Pinpoint the cell where the given text exists, returning its (X, Y) midpoint coordinate. 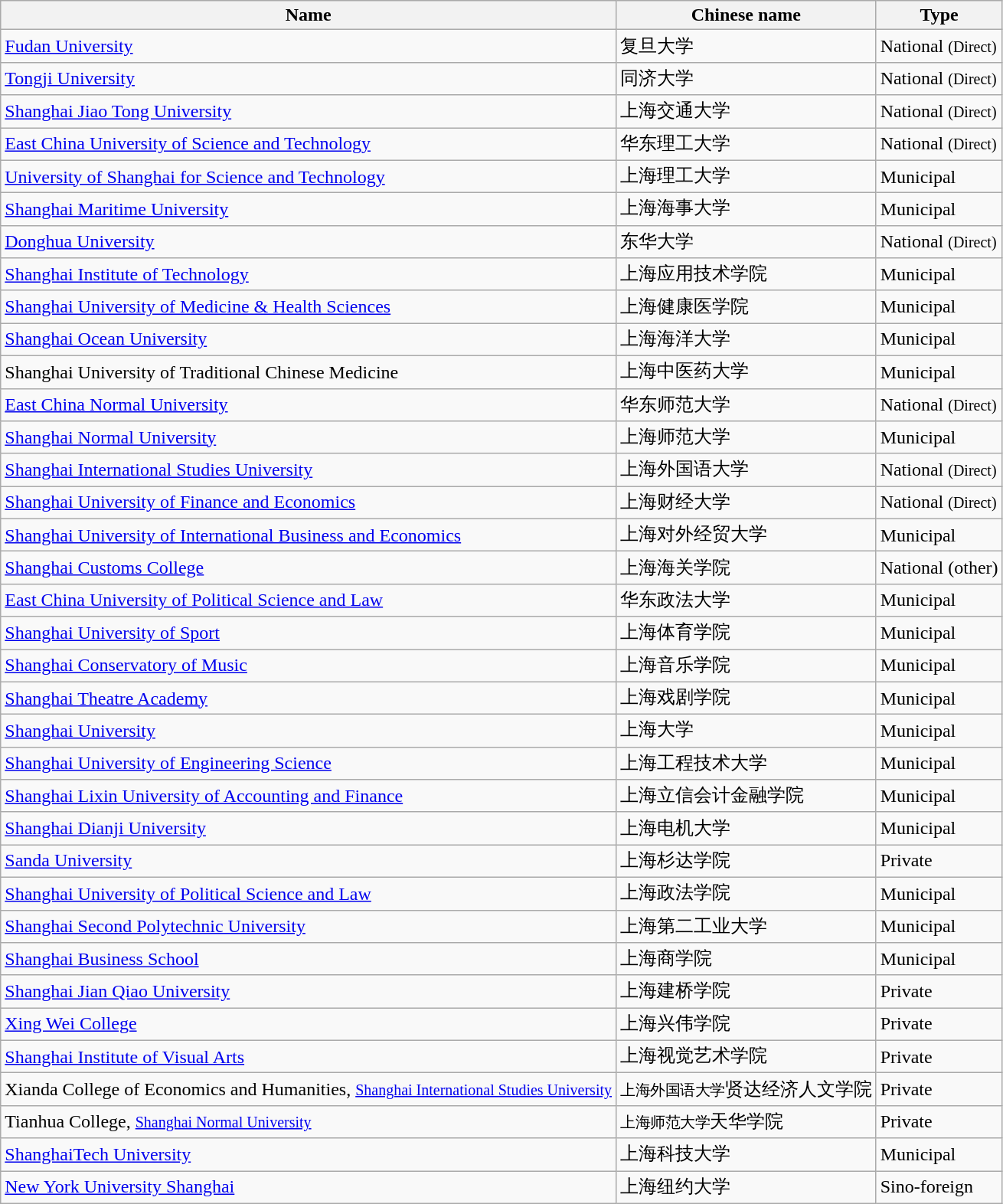
上海理工大学 (747, 176)
East China Normal University (309, 404)
Shanghai Maritime University (309, 210)
Sino-foreign (939, 1187)
上海财经大学 (747, 502)
华东政法大学 (747, 600)
Xianda College of Economics and Humanities, Shanghai International Studies University (309, 1089)
上海兴伟学院 (747, 1025)
East China University of Political Science and Law (309, 600)
Shanghai University of Finance and Economics (309, 502)
上海工程技术大学 (747, 763)
上海海事大学 (747, 210)
Shanghai University of Traditional Chinese Medicine (309, 372)
National (other) (939, 568)
东华大学 (747, 242)
Shanghai Ocean University (309, 340)
上海应用技术学院 (747, 274)
Shanghai Lixin University of Accounting and Finance (309, 797)
East China University of Science and Technology (309, 144)
New York University Shanghai (309, 1187)
Tianhua College, Shanghai Normal University (309, 1121)
Name (309, 15)
上海对外经贸大学 (747, 535)
Xing Wei College (309, 1025)
上海中医药大学 (747, 372)
Shanghai Customs College (309, 568)
Shanghai Institute of Technology (309, 274)
上海科技大学 (747, 1155)
同济大学 (747, 78)
上海商学院 (747, 959)
上海杉达学院 (747, 861)
Donghua University (309, 242)
上海海关学院 (747, 568)
Shanghai University of Sport (309, 633)
Shanghai University of Political Science and Law (309, 893)
华东师范大学 (747, 404)
上海外国语大学贤达经济人文学院 (747, 1089)
上海师范大学 (747, 438)
上海师范大学天华学院 (747, 1121)
Shanghai University (309, 731)
华东理工大学 (747, 144)
复旦大学 (747, 46)
ShanghaiTech University (309, 1155)
Sanda University (309, 861)
上海建桥学院 (747, 991)
Shanghai Jiao Tong University (309, 112)
上海体育学院 (747, 633)
上海交通大学 (747, 112)
上海纽约大学 (747, 1187)
上海音乐学院 (747, 666)
上海大学 (747, 731)
Shanghai Theatre Academy (309, 699)
Shanghai International Studies University (309, 470)
Shanghai Jian Qiao University (309, 991)
Shanghai Dianji University (309, 829)
Shanghai University of Medicine & Health Sciences (309, 306)
Shanghai Second Polytechnic University (309, 927)
Shanghai Business School (309, 959)
University of Shanghai for Science and Technology (309, 176)
Tongji University (309, 78)
上海政法学院 (747, 893)
上海电机大学 (747, 829)
Chinese name (747, 15)
Fudan University (309, 46)
Shanghai Conservatory of Music (309, 666)
上海外国语大学 (747, 470)
Shanghai University of Engineering Science (309, 763)
上海戏剧学院 (747, 699)
Shanghai Normal University (309, 438)
Type (939, 15)
Shanghai University of International Business and Economics (309, 535)
上海立信会计金融学院 (747, 797)
上海第二工业大学 (747, 927)
上海健康医学院 (747, 306)
Shanghai Institute of Visual Arts (309, 1057)
上海海洋大学 (747, 340)
上海视觉艺术学院 (747, 1057)
